Capture the cell that displays the provided text and extract its (x, y) central coordinate. 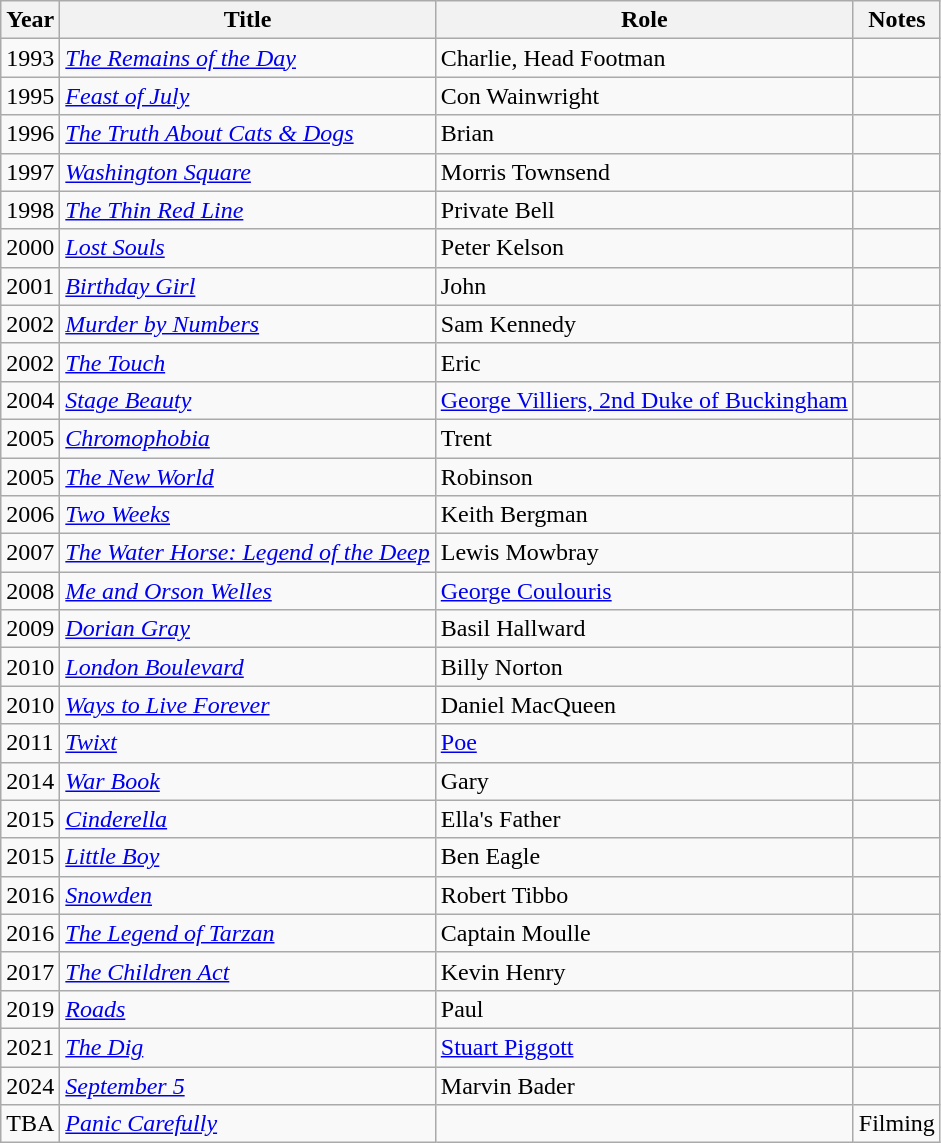
Gary (644, 781)
1993 (30, 58)
Stuart Piggott (644, 1047)
Panic Carefully (248, 1124)
Kevin Henry (644, 971)
The Dig (248, 1047)
1998 (30, 210)
Basil Hallward (644, 629)
2001 (30, 286)
2019 (30, 1009)
Paul (644, 1009)
Twixt (248, 743)
September 5 (248, 1085)
The Children Act (248, 971)
2006 (30, 515)
Feast of July (248, 96)
George Coulouris (644, 591)
The New World (248, 477)
Two Weeks (248, 515)
Ella's Father (644, 819)
Filming (896, 1124)
The Legend of Tarzan (248, 933)
Little Boy (248, 857)
Chromophobia (248, 438)
Private Bell (644, 210)
2021 (30, 1047)
Ways to Live Forever (248, 705)
2017 (30, 971)
Role (644, 20)
Billy Norton (644, 667)
Cinderella (248, 819)
Brian (644, 134)
Title (248, 20)
2024 (30, 1085)
Year (30, 20)
Washington Square (248, 172)
Trent (644, 438)
Murder by Numbers (248, 324)
Keith Bergman (644, 515)
1995 (30, 96)
Stage Beauty (248, 400)
War Book (248, 781)
2004 (30, 400)
The Remains of the Day (248, 58)
Sam Kennedy (644, 324)
Poe (644, 743)
TBA (30, 1124)
Robert Tibbo (644, 895)
2000 (30, 248)
Snowden (248, 895)
Morris Townsend (644, 172)
Peter Kelson (644, 248)
Roads (248, 1009)
2009 (30, 629)
John (644, 286)
2011 (30, 743)
Eric (644, 362)
Me and Orson Welles (248, 591)
Notes (896, 20)
2007 (30, 553)
The Touch (248, 362)
1996 (30, 134)
The Thin Red Line (248, 210)
Marvin Bader (644, 1085)
Dorian Gray (248, 629)
London Boulevard (248, 667)
2008 (30, 591)
The Water Horse: Legend of the Deep (248, 553)
Captain Moulle (644, 933)
2014 (30, 781)
Robinson (644, 477)
Charlie, Head Footman (644, 58)
George Villiers, 2nd Duke of Buckingham (644, 400)
1997 (30, 172)
Birthday Girl (248, 286)
Lost Souls (248, 248)
Con Wainwright (644, 96)
Ben Eagle (644, 857)
Daniel MacQueen (644, 705)
Lewis Mowbray (644, 553)
The Truth About Cats & Dogs (248, 134)
